Extract the (X, Y) coordinate from the center of the cell holding the provided text.  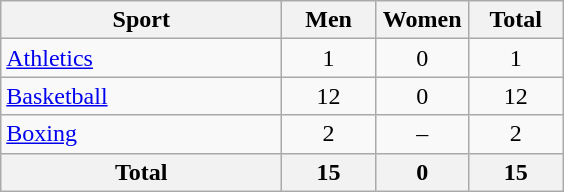
Sport (142, 20)
Basketball (142, 96)
Men (329, 20)
Boxing (142, 134)
– (422, 134)
Athletics (142, 58)
Women (422, 20)
